Find where the given text appears and provide that cell's center as (x, y) coordinate. 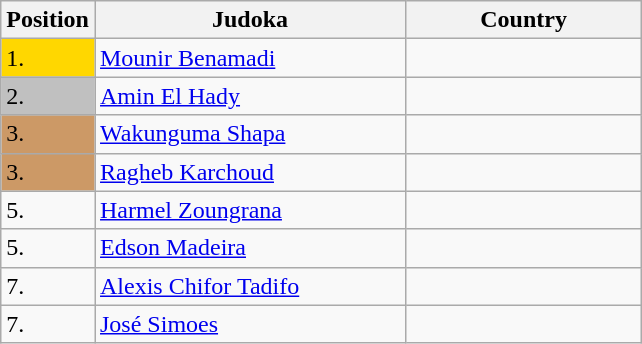
Position (48, 20)
Alexis Chifor Tadifo (250, 286)
Wakunguma Shapa (250, 134)
Edson Madeira (250, 248)
Amin El Hady (250, 96)
Country (524, 20)
Mounir Benamadi (250, 58)
Ragheb Karchoud (250, 172)
2. (48, 96)
José Simoes (250, 324)
Judoka (250, 20)
Harmel Zoungrana (250, 210)
1. (48, 58)
